Output the [X, Y] coordinate of the center of the cell containing the given text.  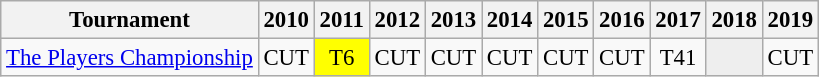
2013 [453, 20]
2011 [342, 20]
Tournament [130, 20]
2010 [286, 20]
2014 [510, 20]
2012 [397, 20]
T41 [678, 58]
2015 [566, 20]
T6 [342, 58]
The Players Championship [130, 58]
2017 [678, 20]
2016 [622, 20]
2018 [734, 20]
2019 [790, 20]
